Find where the given text appears and provide that cell's center as (x, y) coordinate. 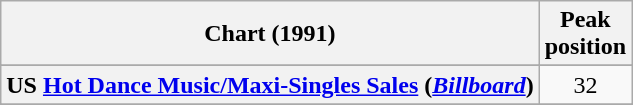
US Hot Dance Music/Maxi-Singles Sales (Billboard) (270, 85)
32 (585, 85)
Chart (1991) (270, 34)
Peakposition (585, 34)
